Detect which cell encompasses the target text, then output its [x, y] center coordinate. 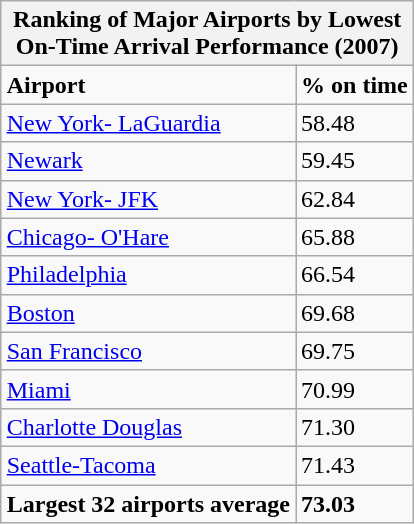
Miami [148, 389]
59.45 [355, 161]
Chicago- O'Hare [148, 237]
New York- LaGuardia [148, 123]
Philadelphia [148, 275]
71.30 [355, 427]
70.99 [355, 389]
New York- JFK [148, 199]
Ranking of Major Airports by Lowest On-Time Arrival Performance (2007) [207, 34]
69.75 [355, 351]
66.54 [355, 275]
San Francisco [148, 351]
Newark [148, 161]
Airport [148, 85]
71.43 [355, 465]
Charlotte Douglas [148, 427]
69.68 [355, 313]
Seattle-Tacoma [148, 465]
Largest 32 airports average [148, 503]
62.84 [355, 199]
Boston [148, 313]
58.48 [355, 123]
73.03 [355, 503]
65.88 [355, 237]
% on time [355, 85]
